Output the [X, Y] coordinate of the center of the cell containing the given text.  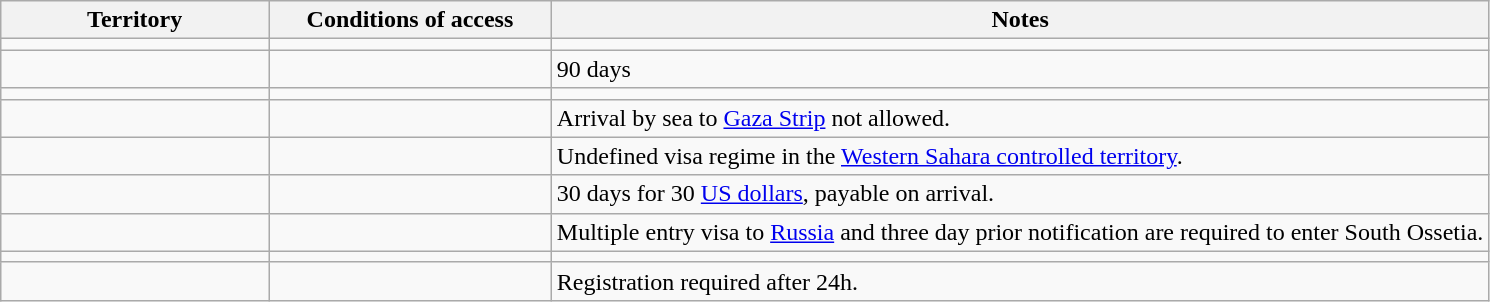
Arrival by sea to Gaza Strip not allowed. [1020, 118]
Undefined visa regime in the Western Sahara controlled territory. [1020, 156]
30 days for 30 US dollars, payable on arrival. [1020, 194]
Multiple entry visa to Russia and three day prior notification are required to enter South Ossetia. [1020, 232]
Conditions of access [410, 20]
Registration required after 24h. [1020, 281]
90 days [1020, 69]
Notes [1020, 20]
Territory [135, 20]
